Output the [x, y] coordinate of the center of the cell containing the given text.  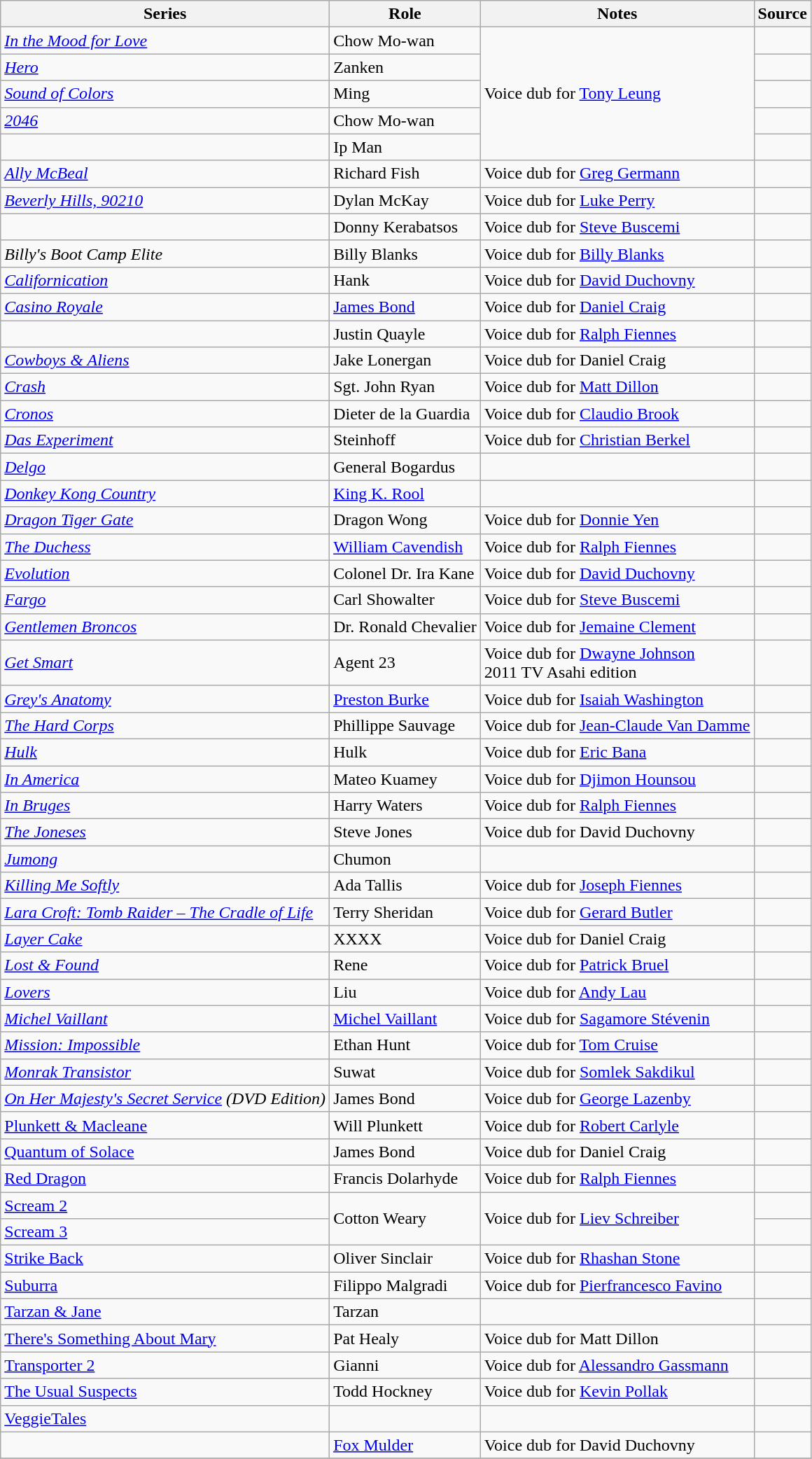
Voice dub for Greg Germann [617, 174]
Filippo Malgradi [405, 1285]
Sgt. John Ryan [405, 387]
Carl Showalter [405, 600]
Lost & Found [165, 965]
Colonel Dr. Ira Kane [405, 573]
Phillippe Sauvage [405, 725]
The Duchess [165, 547]
Harry Waters [405, 806]
Liu [405, 992]
Scream 3 [165, 1232]
Ada Tallis [405, 886]
Dragon Wong [405, 520]
Suburra [165, 1285]
Killing Me Softly [165, 886]
Grey's Anatomy [165, 699]
Dragon Tiger Gate [165, 520]
Voice dub for Dwayne Johnson2011 TV Asahi edition [617, 662]
Voice dub for Donnie Yen [617, 520]
Voice dub for Tony Leung [617, 94]
Voice dub for Andy Lau [617, 992]
Layer Cake [165, 939]
Voice dub for Somlek Sakdikul [617, 1072]
Oliver Sinclair [405, 1259]
Francis Dolarhyde [405, 1178]
Steinhoff [405, 440]
Lovers [165, 992]
On Her Majesty's Secret Service (DVD Edition) [165, 1098]
Notes [617, 14]
Red Dragon [165, 1178]
Voice dub for Liev Schreiber [617, 1218]
Voice dub for Sagamore Stévenin [617, 1019]
Justin Quayle [405, 334]
Fox Mulder [405, 1445]
Quantum of Solace [165, 1152]
Rene [405, 965]
Dieter de la Guardia [405, 414]
Voice dub for Alessandro Gassmann [617, 1365]
Voice dub for Pierfrancesco Favino [617, 1285]
Ip Man [405, 147]
The Joneses [165, 832]
Get Smart [165, 662]
In Bruges [165, 806]
Voice dub for Robert Carlyle [617, 1125]
Sound of Colors [165, 94]
Beverly Hills, 90210 [165, 200]
Tarzan & Jane [165, 1312]
Californication [165, 280]
Voice dub for George Lazenby [617, 1098]
2046 [165, 120]
Voice dub for Kevin Pollak [617, 1392]
In the Mood for Love [165, 41]
Agent 23 [405, 662]
Ally McBeal [165, 174]
XXXX [405, 939]
Strike Back [165, 1259]
Zanken [405, 67]
William Cavendish [405, 547]
Gianni [405, 1365]
Fargo [165, 600]
Steve Jones [405, 832]
Todd Hockney [405, 1392]
Voice dub for Rhashan Stone [617, 1259]
In America [165, 779]
King K. Rool [405, 494]
Casino Royale [165, 307]
Jumong [165, 859]
The Usual Suspects [165, 1392]
Voice dub for Djimon Hounsou [617, 779]
Dylan McKay [405, 200]
Delgo [165, 467]
Richard Fish [405, 174]
Cronos [165, 414]
Chumon [405, 859]
Voice dub for Jemaine Clement [617, 627]
Plunkett & Macleane [165, 1125]
Voice dub for Gerard Butler [617, 912]
Dr. Ronald Chevalier [405, 627]
Voice dub for Joseph Fiennes [617, 886]
The Hard Corps [165, 725]
Lara Croft: Tomb Raider – The Cradle of Life [165, 912]
Voice dub for Luke Perry [617, 200]
Monrak Transistor [165, 1072]
Gentlemen Broncos [165, 627]
Scream 2 [165, 1205]
Das Experiment [165, 440]
Billy Blanks [405, 253]
Source [783, 14]
Terry Sheridan [405, 912]
Voice dub for Jean-Claude Van Damme [617, 725]
Ethan Hunt [405, 1045]
VeggieTales [165, 1418]
Voice dub for Billy Blanks [617, 253]
Donny Kerabatsos [405, 227]
Ming [405, 94]
Preston Burke [405, 699]
Crash [165, 387]
Mateo Kuamey [405, 779]
Suwat [405, 1072]
Hank [405, 280]
Transporter 2 [165, 1365]
Donkey Kong Country [165, 494]
Voice dub for Christian Berkel [617, 440]
Role [405, 14]
Billy's Boot Camp Elite [165, 253]
Mission: Impossible [165, 1045]
General Bogardus [405, 467]
Pat Healy [405, 1339]
Hero [165, 67]
Voice dub for Claudio Brook [617, 414]
Voice dub for Tom Cruise [617, 1045]
Series [165, 14]
Voice dub for Eric Bana [617, 752]
Will Plunkett [405, 1125]
Jake Lonergan [405, 361]
Voice dub for Patrick Bruel [617, 965]
There's Something About Mary [165, 1339]
Voice dub for Isaiah Washington [617, 699]
Tarzan [405, 1312]
Cotton Weary [405, 1218]
Evolution [165, 573]
Cowboys & Aliens [165, 361]
